Scan for the cell matching the given text and deliver its (x, y) coordinate at center. 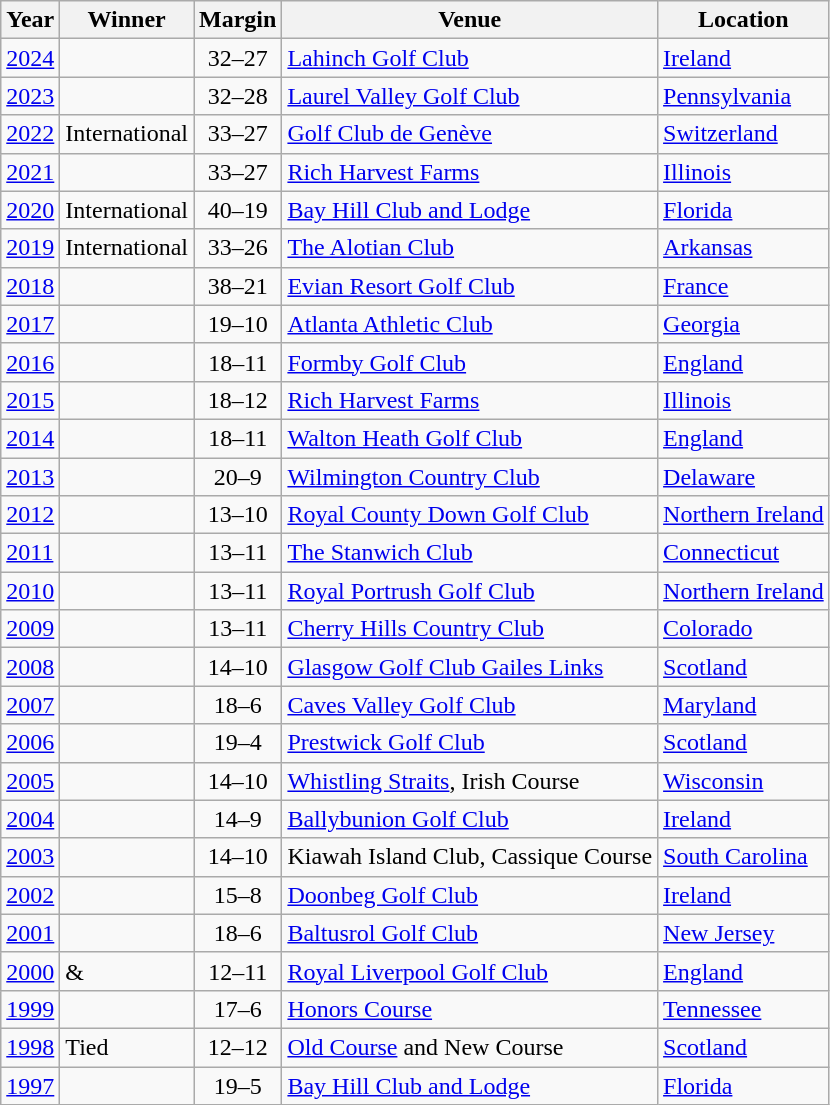
12–11 (238, 971)
Honors Course (470, 1009)
Formby Golf Club (470, 362)
Whistling Straits, Irish Course (470, 781)
Venue (470, 20)
2016 (30, 362)
18–12 (238, 400)
32–28 (238, 96)
2014 (30, 438)
2024 (30, 58)
Ballybunion Golf Club (470, 819)
38–21 (238, 286)
Winner (127, 20)
South Carolina (744, 857)
& (127, 971)
2021 (30, 172)
Caves Valley Golf Club (470, 705)
2011 (30, 553)
Wisconsin (744, 781)
2007 (30, 705)
17–6 (238, 1009)
Golf Club de Genève (470, 134)
France (744, 286)
Georgia (744, 324)
1999 (30, 1009)
Kiawah Island Club, Cassique Course (470, 857)
32–27 (238, 58)
2006 (30, 743)
20–9 (238, 477)
2022 (30, 134)
Royal Portrush Golf Club (470, 591)
2001 (30, 933)
33–26 (238, 248)
Doonbeg Golf Club (470, 895)
2018 (30, 286)
1998 (30, 1047)
19–10 (238, 324)
2010 (30, 591)
2013 (30, 477)
Laurel Valley Golf Club (470, 96)
1997 (30, 1085)
Pennsylvania (744, 96)
2015 (30, 400)
2008 (30, 667)
2005 (30, 781)
Prestwick Golf Club (470, 743)
2000 (30, 971)
The Stanwich Club (470, 553)
Tied (127, 1047)
Baltusrol Golf Club (470, 933)
Connecticut (744, 553)
Old Course and New Course (470, 1047)
40–19 (238, 210)
2012 (30, 515)
Evian Resort Golf Club (470, 286)
Year (30, 20)
Maryland (744, 705)
19–5 (238, 1085)
Wilmington Country Club (470, 477)
2019 (30, 248)
New Jersey (744, 933)
2004 (30, 819)
2017 (30, 324)
Royal Liverpool Golf Club (470, 971)
2009 (30, 629)
Arkansas (744, 248)
Colorado (744, 629)
2020 (30, 210)
Royal County Down Golf Club (470, 515)
Margin (238, 20)
Location (744, 20)
Switzerland (744, 134)
14–9 (238, 819)
15–8 (238, 895)
Cherry Hills Country Club (470, 629)
2003 (30, 857)
Tennessee (744, 1009)
19–4 (238, 743)
2002 (30, 895)
12–12 (238, 1047)
Glasgow Golf Club Gailes Links (470, 667)
Lahinch Golf Club (470, 58)
Atlanta Athletic Club (470, 324)
2023 (30, 96)
13–10 (238, 515)
The Alotian Club (470, 248)
Walton Heath Golf Club (470, 438)
Delaware (744, 477)
